Detect which cell encompasses the target text, then output its (X, Y) center coordinate. 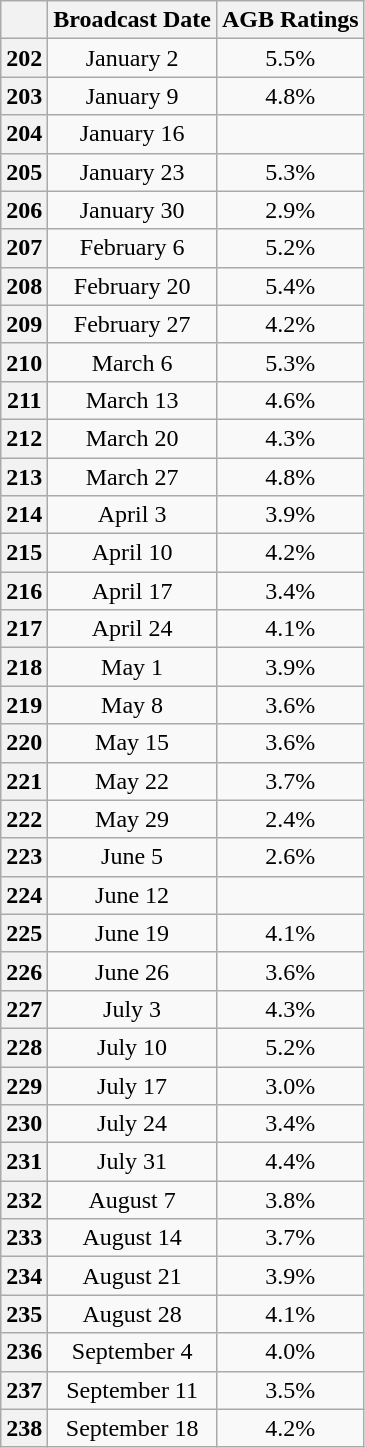
229 (24, 1085)
July 3 (132, 1009)
4.6% (290, 400)
September 11 (132, 1390)
April 3 (132, 515)
228 (24, 1047)
2.4% (290, 819)
July 10 (132, 1047)
206 (24, 210)
238 (24, 1428)
5.4% (290, 286)
235 (24, 1314)
233 (24, 1238)
231 (24, 1162)
4.4% (290, 1162)
217 (24, 629)
214 (24, 515)
July 31 (132, 1162)
202 (24, 58)
May 22 (132, 781)
September 4 (132, 1352)
June 5 (132, 857)
230 (24, 1124)
3.5% (290, 1390)
Broadcast Date (132, 20)
4.0% (290, 1352)
AGB Ratings (290, 20)
August 14 (132, 1238)
2.9% (290, 210)
208 (24, 286)
227 (24, 1009)
232 (24, 1200)
February 27 (132, 324)
3.8% (290, 1200)
216 (24, 591)
May 1 (132, 667)
February 6 (132, 248)
205 (24, 172)
221 (24, 781)
237 (24, 1390)
August 28 (132, 1314)
July 17 (132, 1085)
226 (24, 971)
210 (24, 362)
215 (24, 553)
3.0% (290, 1085)
January 2 (132, 58)
January 23 (132, 172)
220 (24, 743)
222 (24, 819)
209 (24, 324)
225 (24, 933)
218 (24, 667)
June 19 (132, 933)
March 6 (132, 362)
211 (24, 400)
June 26 (132, 971)
July 24 (132, 1124)
March 20 (132, 438)
April 24 (132, 629)
January 16 (132, 134)
203 (24, 96)
213 (24, 477)
March 13 (132, 400)
August 7 (132, 1200)
April 17 (132, 591)
August 21 (132, 1276)
207 (24, 248)
224 (24, 895)
February 20 (132, 286)
June 12 (132, 895)
May 15 (132, 743)
January 30 (132, 210)
May 8 (132, 705)
212 (24, 438)
May 29 (132, 819)
January 9 (132, 96)
236 (24, 1352)
204 (24, 134)
223 (24, 857)
March 27 (132, 477)
5.5% (290, 58)
April 10 (132, 553)
219 (24, 705)
September 18 (132, 1428)
234 (24, 1276)
2.6% (290, 857)
